Locate the cell with the specified text and output its (X, Y) center coordinate. 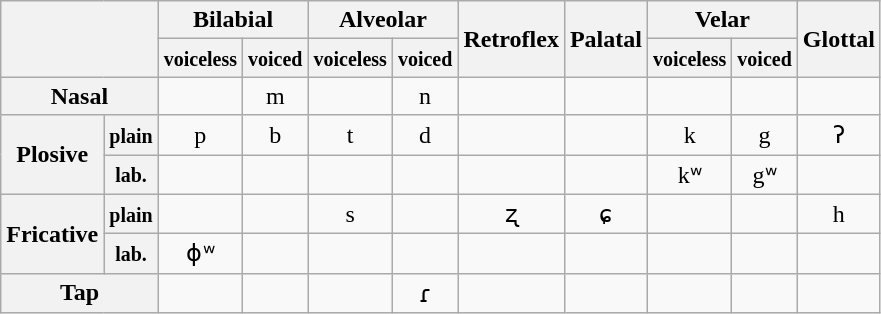
k (689, 135)
kʷ (689, 174)
h (838, 214)
Nasal (80, 96)
g (764, 135)
ɾ (424, 293)
ʐ (512, 214)
Velar (722, 20)
s (350, 214)
Retroflex (512, 39)
Palatal (606, 39)
gʷ (764, 174)
m (276, 96)
p (200, 135)
t (350, 135)
n (424, 96)
ɸʷ (200, 254)
Plosive (52, 154)
Alveolar (383, 20)
Glottal (838, 39)
Bilabial (233, 20)
ɕ (606, 214)
b (276, 135)
ʔ (838, 135)
d (424, 135)
Tap (80, 293)
Fricative (52, 234)
